Search for the cell housing the specified text and yield its [X, Y] center coordinate. 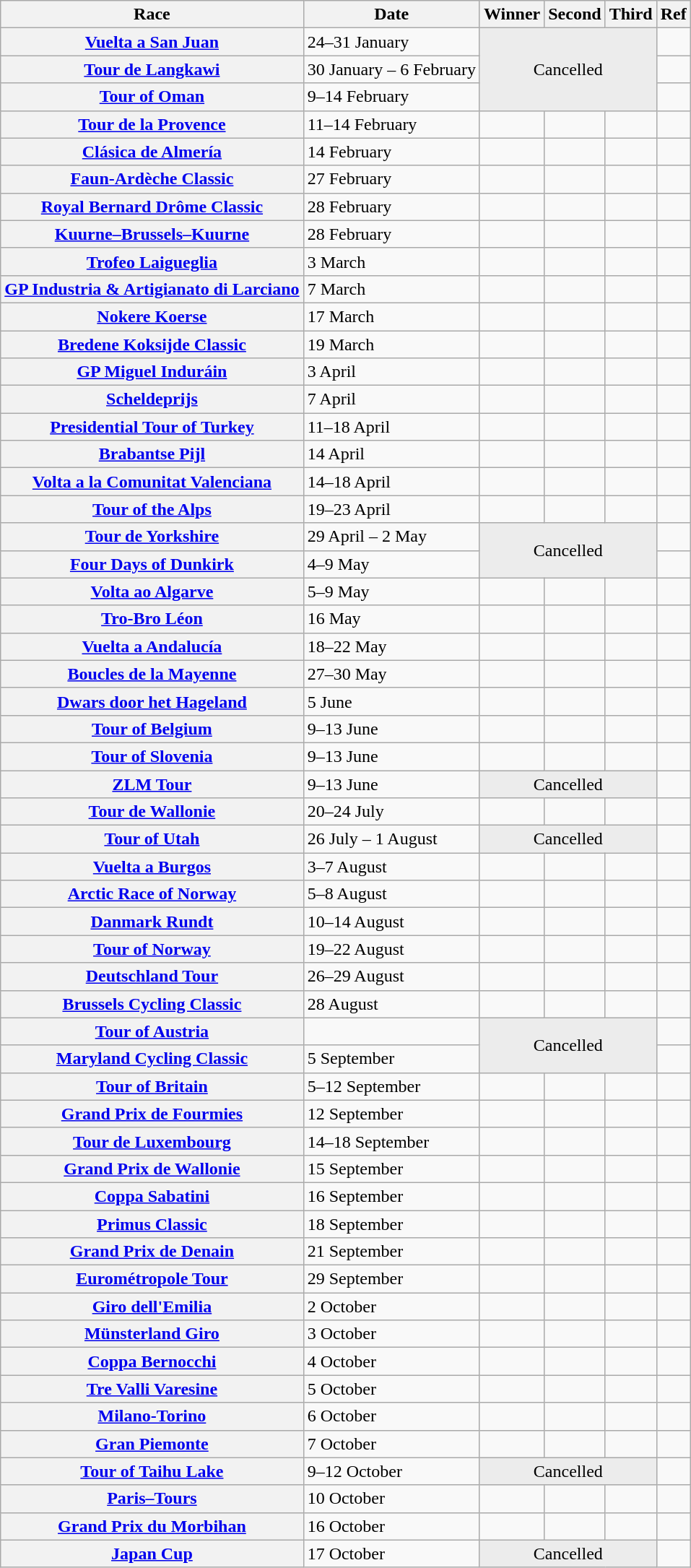
Volta ao Algarve [152, 592]
Grand Prix de Denain [152, 1252]
19–23 April [391, 509]
Giro dell'Emilia [152, 1307]
Tour de Langkawi [152, 69]
5–8 August [391, 894]
Grand Prix de Fourmies [152, 1114]
Tour of Taihu Lake [152, 1471]
Maryland Cycling Classic [152, 1059]
Second [575, 14]
9–12 October [391, 1471]
Four Days of Dunkirk [152, 564]
Vuelta a Burgos [152, 867]
5 October [391, 1389]
Kuurne–Brussels–Kuurne [152, 234]
12 September [391, 1114]
Boucles de la Mayenne [152, 674]
GP Industria & Artigianato di Larciano [152, 289]
Ref [673, 14]
4 October [391, 1361]
7 April [391, 399]
Tour of Utah [152, 839]
27–30 May [391, 674]
19 March [391, 345]
26 July – 1 August [391, 839]
Münsterland Giro [152, 1334]
Clásica de Almería [152, 152]
Arctic Race of Norway [152, 894]
Primus Classic [152, 1224]
15 September [391, 1169]
2 October [391, 1307]
Nokere Koerse [152, 316]
14 February [391, 152]
Danmark Rundt [152, 922]
11–14 February [391, 124]
10–14 August [391, 922]
Trofeo Laigueglia [152, 261]
16 May [391, 619]
17 March [391, 316]
Vuelta a San Juan [152, 42]
Race [152, 14]
14 April [391, 454]
Grand Prix de Wallonie [152, 1169]
4–9 May [391, 564]
5 June [391, 701]
7 October [391, 1444]
Tour of Slovenia [152, 756]
Tour of Belgium [152, 729]
16 September [391, 1196]
Deutschland Tour [152, 976]
11–18 April [391, 427]
Tour of Britain [152, 1086]
18–22 May [391, 646]
Faun-Ardèche Classic [152, 179]
Winner [511, 14]
26–29 August [391, 976]
30 January – 6 February [391, 69]
Brabantse Pijl [152, 454]
Tro-Bro Léon [152, 619]
29 September [391, 1279]
GP Miguel Induráin [152, 372]
21 September [391, 1252]
5 September [391, 1059]
Grand Prix du Morbihan [152, 1526]
Vuelta a Andalucía [152, 646]
10 October [391, 1499]
Date [391, 14]
Tour of Norway [152, 949]
Tour of the Alps [152, 509]
Tour de Luxembourg [152, 1141]
5–12 September [391, 1086]
Milano-Torino [152, 1416]
Tour de la Provence [152, 124]
Coppa Bernocchi [152, 1361]
20–24 July [391, 812]
Presidential Tour of Turkey [152, 427]
Tour of Austria [152, 1031]
28 August [391, 1004]
16 October [391, 1526]
Paris–Tours [152, 1499]
Brussels Cycling Classic [152, 1004]
Bredene Koksijde Classic [152, 345]
Scheldeprijs [152, 399]
3 October [391, 1334]
Eurométropole Tour [152, 1279]
Tour of Oman [152, 97]
Coppa Sabatini [152, 1196]
Tre Valli Varesine [152, 1389]
6 October [391, 1416]
5–9 May [391, 592]
14–18 September [391, 1141]
Gran Piemonte [152, 1444]
Dwars door het Hageland [152, 701]
29 April – 2 May [391, 537]
ZLM Tour [152, 784]
Japan Cup [152, 1554]
Third [631, 14]
3 March [391, 261]
9–14 February [391, 97]
Volta a la Comunitat Valenciana [152, 482]
3 April [391, 372]
3–7 August [391, 867]
19–22 August [391, 949]
24–31 January [391, 42]
Tour de Wallonie [152, 812]
14–18 April [391, 482]
27 February [391, 179]
7 March [391, 289]
Royal Bernard Drôme Classic [152, 207]
18 September [391, 1224]
Tour de Yorkshire [152, 537]
17 October [391, 1554]
